From the cell containing the given text, extract its center point as (X, Y) coordinate. 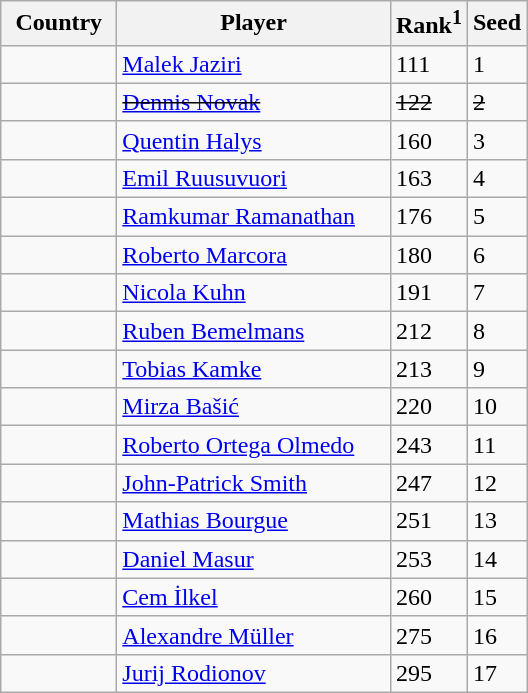
295 (428, 673)
253 (428, 559)
Cem İlkel (254, 597)
Player (254, 24)
275 (428, 635)
260 (428, 597)
Tobias Kamke (254, 369)
160 (428, 140)
13 (496, 521)
15 (496, 597)
Country (59, 24)
Mathias Bourgue (254, 521)
176 (428, 217)
180 (428, 255)
247 (428, 483)
2 (496, 102)
9 (496, 369)
251 (428, 521)
4 (496, 178)
14 (496, 559)
Alexandre Müller (254, 635)
Daniel Masur (254, 559)
243 (428, 445)
163 (428, 178)
Emil Ruusuvuori (254, 178)
Roberto Marcora (254, 255)
Mirza Bašić (254, 407)
212 (428, 331)
17 (496, 673)
Ramkumar Ramanathan (254, 217)
Malek Jaziri (254, 64)
3 (496, 140)
8 (496, 331)
11 (496, 445)
Jurij Rodionov (254, 673)
Quentin Halys (254, 140)
7 (496, 293)
111 (428, 64)
191 (428, 293)
12 (496, 483)
Dennis Novak (254, 102)
220 (428, 407)
6 (496, 255)
Roberto Ortega Olmedo (254, 445)
1 (496, 64)
213 (428, 369)
John-Patrick Smith (254, 483)
Nicola Kuhn (254, 293)
122 (428, 102)
10 (496, 407)
Ruben Bemelmans (254, 331)
Rank1 (428, 24)
5 (496, 217)
Seed (496, 24)
16 (496, 635)
